From the cell containing the given text, extract its center point as [X, Y] coordinate. 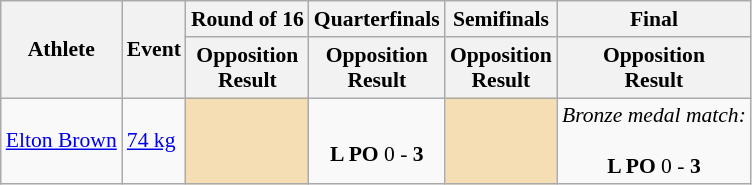
Event [154, 50]
Quarterfinals [377, 19]
Athlete [62, 50]
74 kg [154, 142]
L PO 0 - 3 [377, 142]
Bronze medal match:L PO 0 - 3 [654, 142]
Semifinals [501, 19]
Round of 16 [248, 19]
Final [654, 19]
Elton Brown [62, 142]
